Determine the (X, Y) coordinate at the center of the cell enclosing the given text.  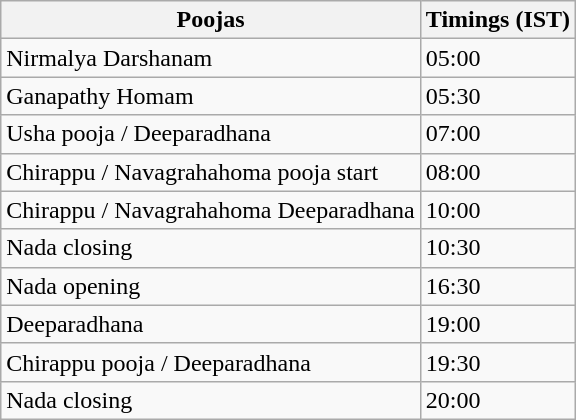
08:00 (498, 172)
Deeparadhana (211, 324)
10:00 (498, 210)
Ganapathy Homam (211, 96)
05:30 (498, 96)
19:00 (498, 324)
05:00 (498, 58)
Chirappu / Navagrahahoma pooja start (211, 172)
Chirappu pooja / Deeparadhana (211, 362)
Nirmalya Darshanam (211, 58)
07:00 (498, 134)
Chirappu / Navagrahahoma Deeparadhana (211, 210)
20:00 (498, 400)
16:30 (498, 286)
Timings (IST) (498, 20)
Nada opening (211, 286)
10:30 (498, 248)
Poojas (211, 20)
19:30 (498, 362)
Usha pooja / Deeparadhana (211, 134)
